Determine the [X, Y] coordinate at the center of the cell enclosing the given text.  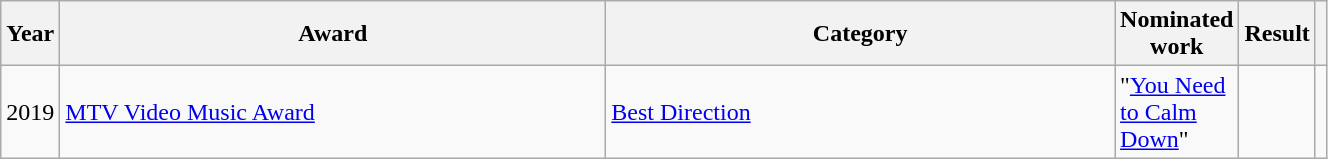
Best Direction [860, 112]
Award [333, 34]
"You Need to Calm Down" [1177, 112]
Nominated work [1177, 34]
Result [1277, 34]
Category [860, 34]
MTV Video Music Award [333, 112]
2019 [30, 112]
Year [30, 34]
